Pinpoint the cell where the given text exists, returning its [X, Y] midpoint coordinate. 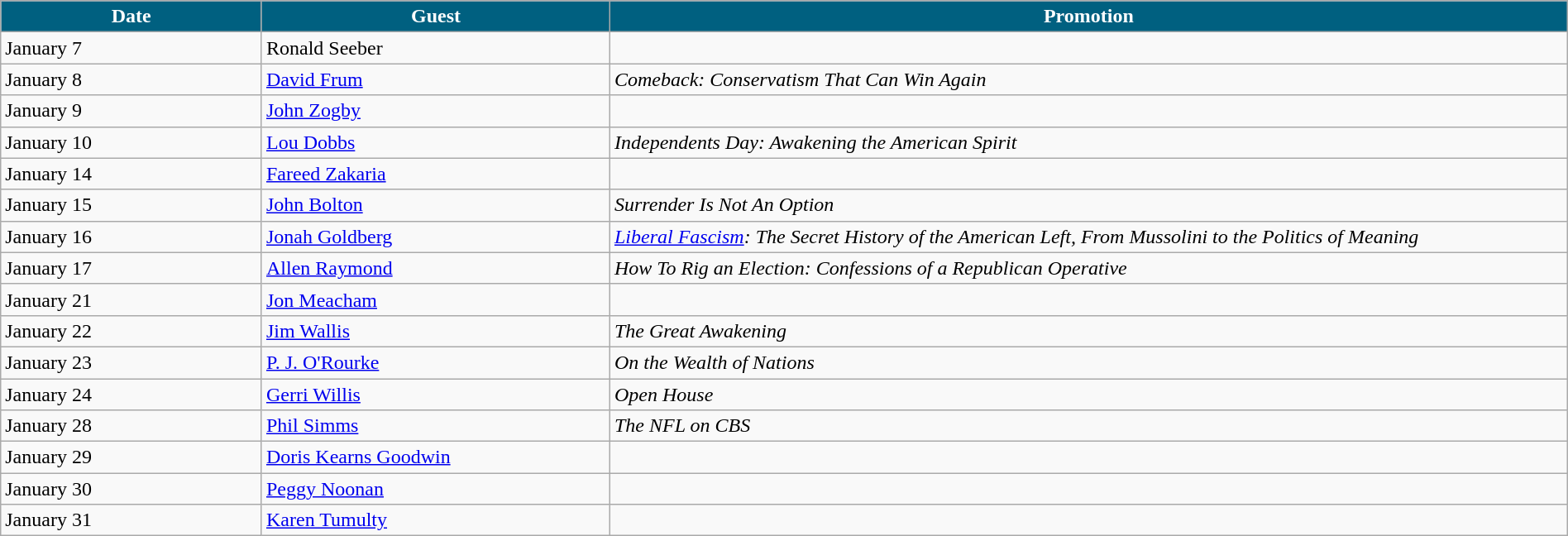
January 28 [131, 426]
Jonah Goldberg [435, 237]
January 7 [131, 48]
Guest [435, 17]
Comeback: Conservatism That Can Win Again [1088, 79]
The Great Awakening [1088, 331]
John Bolton [435, 205]
January 15 [131, 205]
January 14 [131, 174]
Date [131, 17]
Promotion [1088, 17]
Fareed Zakaria [435, 174]
January 10 [131, 142]
January 31 [131, 520]
January 9 [131, 111]
January 22 [131, 331]
January 23 [131, 362]
Open House [1088, 395]
On the Wealth of Nations [1088, 362]
January 8 [131, 79]
Jon Meacham [435, 299]
Gerri Willis [435, 395]
Karen Tumulty [435, 520]
January 21 [131, 299]
How To Rig an Election: Confessions of a Republican Operative [1088, 268]
P. J. O'Rourke [435, 362]
The NFL on CBS [1088, 426]
Doris Kearns Goodwin [435, 457]
John Zogby [435, 111]
Allen Raymond [435, 268]
Liberal Fascism: The Secret History of the American Left, From Mussolini to the Politics of Meaning [1088, 237]
Ronald Seeber [435, 48]
Peggy Noonan [435, 489]
January 29 [131, 457]
January 16 [131, 237]
January 30 [131, 489]
January 17 [131, 268]
Jim Wallis [435, 331]
David Frum [435, 79]
Lou Dobbs [435, 142]
January 24 [131, 395]
Phil Simms [435, 426]
Independents Day: Awakening the American Spirit [1088, 142]
Surrender Is Not An Option [1088, 205]
